Extract the (X, Y) coordinate from the center of the cell holding the provided text.  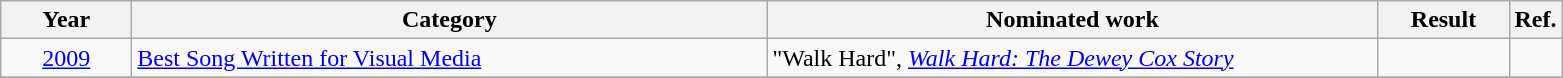
2009 (66, 58)
Category (450, 20)
Best Song Written for Visual Media (450, 58)
Year (66, 20)
"Walk Hard", Walk Hard: The Dewey Cox Story (1072, 58)
Result (1444, 20)
Nominated work (1072, 20)
Ref. (1536, 20)
